Determine the [X, Y] coordinate at the center of the cell enclosing the given text.  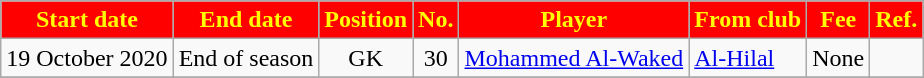
GK [366, 58]
Start date [87, 20]
Player [574, 20]
No. [436, 20]
None [838, 58]
Fee [838, 20]
30 [436, 58]
End date [246, 20]
Position [366, 20]
End of season [246, 58]
From club [748, 20]
Mohammed Al-Waked [574, 58]
Ref. [896, 20]
19 October 2020 [87, 58]
Al-Hilal [748, 58]
